Pinpoint the cell where the given text exists, returning its [X, Y] midpoint coordinate. 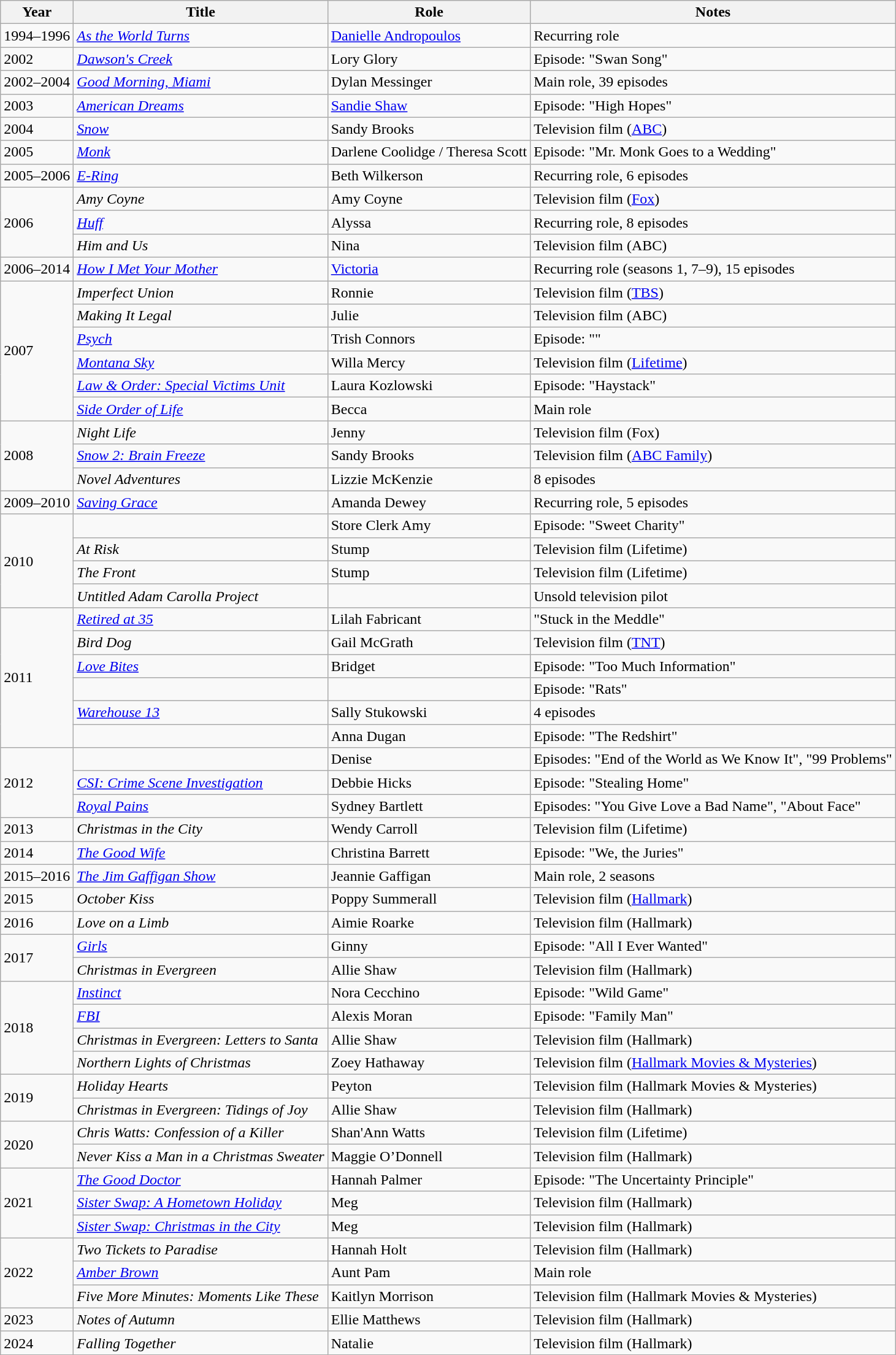
Sandie Shaw [429, 106]
Lilah Fabricant [429, 619]
Falling Together [201, 1343]
Bird Dog [201, 642]
October Kiss [201, 899]
Nina [429, 245]
2019 [37, 1098]
Untitled Adam Carolla Project [201, 596]
Hannah Palmer [429, 1180]
Never Kiss a Man in a Christmas Sweater [201, 1156]
Bridget [429, 666]
Night Life [201, 432]
Hannah Holt [429, 1249]
Victoria [429, 269]
2009–2010 [37, 502]
Episodes: "You Give Love a Bad Name", "About Face" [713, 806]
2013 [37, 829]
Debbie Hicks [429, 783]
Montana Sky [201, 363]
Christmas in the City [201, 829]
Monk [201, 152]
1994–1996 [37, 36]
Beth Wilkerson [429, 175]
Nora Cecchino [429, 992]
Recurring role [713, 36]
"Stuck in the Meddle" [713, 619]
Ellie Matthews [429, 1319]
Lizzie McKenzie [429, 479]
2021 [37, 1203]
2016 [37, 923]
2020 [37, 1145]
Gail McGrath [429, 642]
Television film (ABC Family) [713, 456]
Recurring role (seasons 1, 7–9), 15 episodes [713, 269]
2023 [37, 1319]
2006–2014 [37, 269]
Becca [429, 409]
Television film (TBS) [713, 293]
2018 [37, 1027]
Sally Stukowski [429, 713]
Royal Pains [201, 806]
At Risk [201, 549]
Poppy Summerall [429, 899]
2015–2016 [37, 876]
Main role, 39 episodes [713, 82]
Huff [201, 222]
Unsold television pilot [713, 596]
Episode: "Wild Game" [713, 992]
Store Clerk Amy [429, 526]
Alexis Moran [429, 1016]
2022 [37, 1273]
4 episodes [713, 713]
FBI [201, 1016]
Willa Mercy [429, 363]
Dawson's Creek [201, 59]
Imperfect Union [201, 293]
2005 [37, 152]
Law & Order: Special Victims Unit [201, 386]
Jeannie Gaffigan [429, 876]
Maggie O’Donnell [429, 1156]
Sydney Bartlett [429, 806]
The Jim Gaffigan Show [201, 876]
2014 [37, 853]
Holiday Hearts [201, 1086]
2005–2006 [37, 175]
Episode: "The Redshirt" [713, 736]
Episode: "The Uncertainty Principle" [713, 1180]
Saving Grace [201, 502]
Zoey Hathaway [429, 1063]
Retired at 35 [201, 619]
Christmas in Evergreen: Tidings of Joy [201, 1110]
E-Ring [201, 175]
2007 [37, 351]
CSI: Crime Scene Investigation [201, 783]
Amanda Dewey [429, 502]
Episode: "Mr. Monk Goes to a Wedding" [713, 152]
Ronnie [429, 293]
The Front [201, 572]
Five More Minutes: Moments Like These [201, 1296]
2015 [37, 899]
Notes of Autumn [201, 1319]
Amber Brown [201, 1273]
Peyton [429, 1086]
Sister Swap: A Hometown Holiday [201, 1203]
Main role, 2 seasons [713, 876]
Recurring role, 5 episodes [713, 502]
Chris Watts: Confession of a Killer [201, 1133]
Dylan Messinger [429, 82]
2003 [37, 106]
As the World Turns [201, 36]
Kaitlyn Morrison [429, 1296]
Snow [201, 129]
Christmas in Evergreen [201, 969]
2010 [37, 561]
The Good Wife [201, 853]
Episode: "Family Man" [713, 1016]
Recurring role, 6 episodes [713, 175]
Alyssa [429, 222]
Making It Legal [201, 316]
Sister Swap: Christmas in the City [201, 1226]
Television film (TNT) [713, 642]
Two Tickets to Paradise [201, 1249]
2011 [37, 677]
2017 [37, 958]
Episodes: "End of the World as We Know It", "99 Problems" [713, 759]
The Good Doctor [201, 1180]
Lory Glory [429, 59]
Episode: "" [713, 339]
Snow 2: Brain Freeze [201, 456]
Psych [201, 339]
Christina Barrett [429, 853]
Anna Dugan [429, 736]
2012 [37, 783]
8 episodes [713, 479]
Him and Us [201, 245]
Laura Kozlowski [429, 386]
Jenny [429, 432]
Episode: "Stealing Home" [713, 783]
Julie [429, 316]
Title [201, 12]
Episode: "Haystack" [713, 386]
2024 [37, 1343]
How I Met Your Mother [201, 269]
Episode: "Too Much Information" [713, 666]
Wendy Carroll [429, 829]
Shan'Ann Watts [429, 1133]
Northern Lights of Christmas [201, 1063]
Love Bites [201, 666]
Aimie Roarke [429, 923]
Recurring role, 8 episodes [713, 222]
American Dreams [201, 106]
2004 [37, 129]
Good Morning, Miami [201, 82]
Side Order of Life [201, 409]
Ginny [429, 946]
Episode: "Rats" [713, 689]
Episode: "All I Ever Wanted" [713, 946]
Christmas in Evergreen: Letters to Santa [201, 1040]
Role [429, 12]
Denise [429, 759]
Aunt Pam [429, 1273]
Instinct [201, 992]
Episode: "High Hopes" [713, 106]
Warehouse 13 [201, 713]
Natalie [429, 1343]
Girls [201, 946]
Trish Connors [429, 339]
Notes [713, 12]
Darlene Coolidge / Theresa Scott [429, 152]
Love on a Limb [201, 923]
Episode: "We, the Juries" [713, 853]
2002–2004 [37, 82]
Danielle Andropoulos [429, 36]
Episode: "Sweet Charity" [713, 526]
2006 [37, 222]
Year [37, 12]
2002 [37, 59]
Novel Adventures [201, 479]
2008 [37, 456]
Episode: "Swan Song" [713, 59]
